Extract the [X, Y] coordinate from the center of the cell holding the provided text.  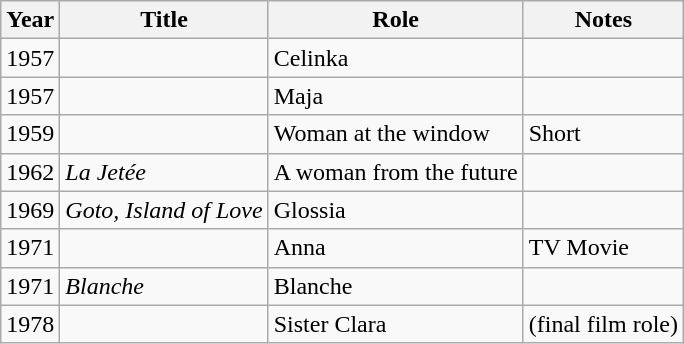
Anna [396, 248]
A woman from the future [396, 172]
Sister Clara [396, 324]
Short [603, 134]
Role [396, 20]
Goto, Island of Love [164, 210]
(final film role) [603, 324]
1959 [30, 134]
Glossia [396, 210]
Woman at the window [396, 134]
Celinka [396, 58]
1978 [30, 324]
Title [164, 20]
TV Movie [603, 248]
1969 [30, 210]
Year [30, 20]
La Jetée [164, 172]
Notes [603, 20]
Maja [396, 96]
1962 [30, 172]
